Pinpoint the cell where the given text exists, returning its (X, Y) midpoint coordinate. 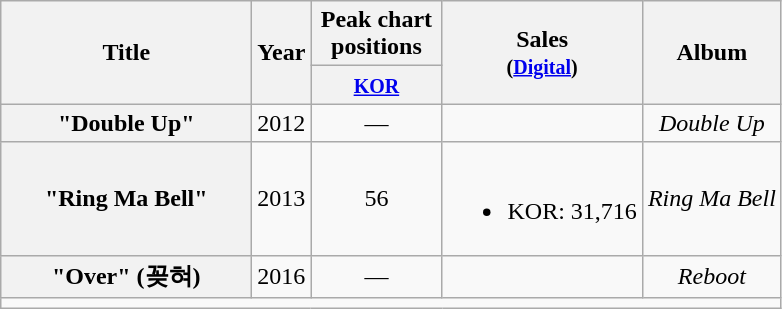
Ring Ma Bell (712, 198)
KOR: 31,716 (542, 198)
Year (282, 52)
Album (712, 52)
"Over" (꽂혀) (126, 276)
Reboot (712, 276)
2012 (282, 123)
Double Up (712, 123)
56 (376, 198)
KOR (376, 85)
"Double Up" (126, 123)
Title (126, 52)
Sales(Digital) (542, 52)
"Ring Ma Bell" (126, 198)
2016 (282, 276)
Peak chart positions (376, 34)
2013 (282, 198)
